Capture the cell that displays the provided text and extract its (x, y) central coordinate. 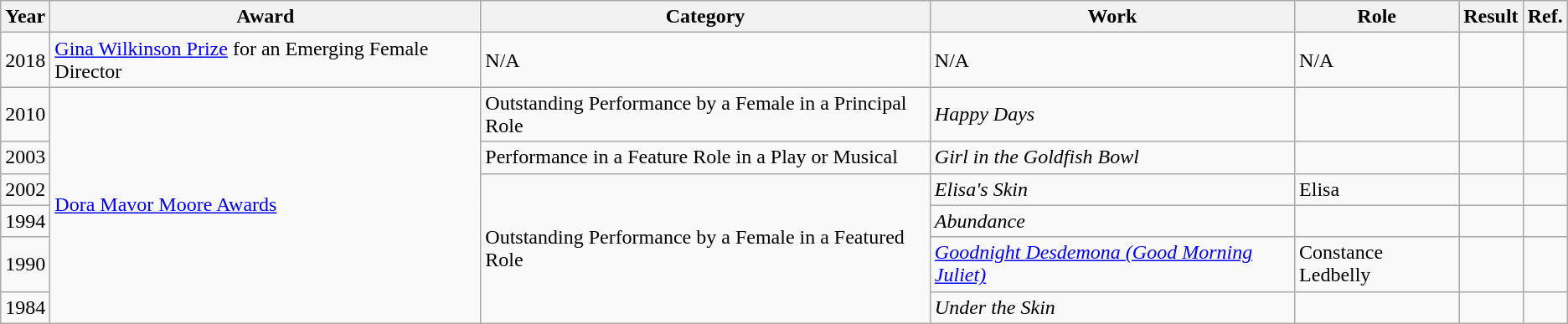
2003 (25, 157)
1994 (25, 221)
Ref. (1545, 17)
Dora Mavor Moore Awards (266, 205)
1990 (25, 265)
Under the Skin (1112, 307)
Performance in a Feature Role in a Play or Musical (705, 157)
Outstanding Performance by a Female in a Principal Role (705, 114)
Gina Wilkinson Prize for an Emerging Female Director (266, 60)
Abundance (1112, 221)
Constance Ledbelly (1377, 265)
Girl in the Goldfish Bowl (1112, 157)
2010 (25, 114)
Elisa's Skin (1112, 189)
Category (705, 17)
Result (1491, 17)
Happy Days (1112, 114)
Role (1377, 17)
Elisa (1377, 189)
Goodnight Desdemona (Good Morning Juliet) (1112, 265)
Work (1112, 17)
Outstanding Performance by a Female in a Featured Role (705, 248)
1984 (25, 307)
Year (25, 17)
Award (266, 17)
2002 (25, 189)
2018 (25, 60)
